Scan for the cell matching the given text and deliver its (x, y) coordinate at center. 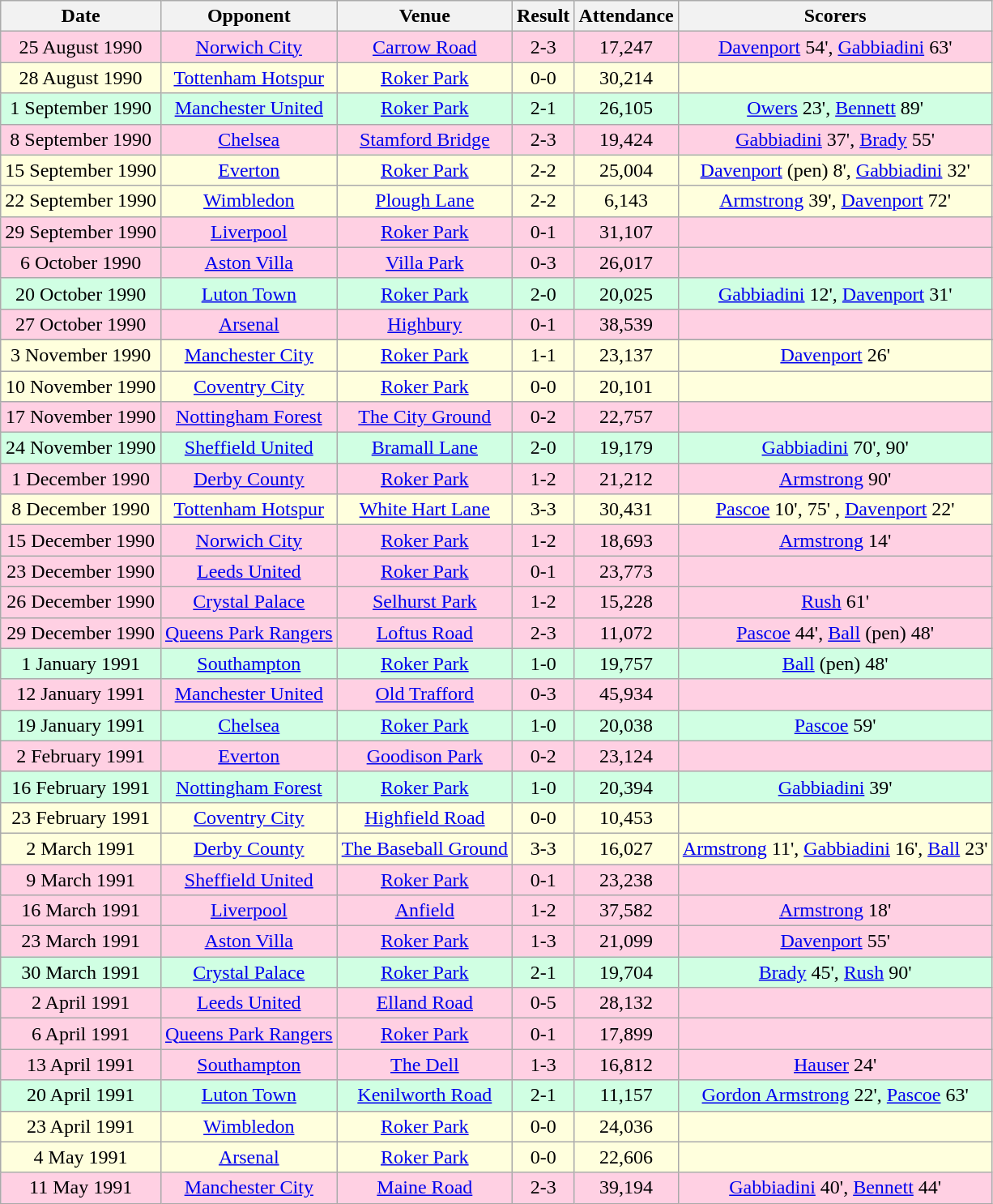
Gabbiadini 40', Bennett 44' (835, 1188)
Armstrong 90' (835, 479)
11,072 (626, 633)
38,539 (626, 324)
Gabbiadini 37', Brady 55' (835, 139)
Date (81, 16)
1-1 (543, 355)
Goodison Park (424, 756)
Opponent (249, 16)
15,228 (626, 602)
Result (543, 16)
45,934 (626, 694)
6 April 1991 (81, 1034)
Maine Road (424, 1188)
26 December 1990 (81, 602)
Owers 23', Bennett 89' (835, 109)
Pascoe 59' (835, 725)
17,247 (626, 47)
Old Trafford (424, 694)
Gabbiadini 39' (835, 787)
21,212 (626, 479)
10 November 1990 (81, 386)
23,773 (626, 571)
18,693 (626, 540)
16 February 1991 (81, 787)
22,757 (626, 417)
19,704 (626, 972)
Villa Park (424, 263)
23,238 (626, 879)
27 October 1990 (81, 324)
2 April 1991 (81, 1003)
17 November 1990 (81, 417)
20,038 (626, 725)
20 October 1990 (81, 293)
Armstrong 39', Davenport 72' (835, 201)
13 April 1991 (81, 1065)
20,101 (626, 386)
22 September 1990 (81, 201)
1 January 1991 (81, 664)
2 February 1991 (81, 756)
16 March 1991 (81, 911)
19,179 (626, 448)
30,214 (626, 78)
23,124 (626, 756)
37,582 (626, 911)
Davenport 26' (835, 355)
The City Ground (424, 417)
Attendance (626, 16)
1 December 1990 (81, 479)
15 December 1990 (81, 540)
15 September 1990 (81, 170)
Davenport 55' (835, 941)
Armstrong 14' (835, 540)
Pascoe 44', Ball (pen) 48' (835, 633)
Loftus Road (424, 633)
19 January 1991 (81, 725)
20,025 (626, 293)
6,143 (626, 201)
30 March 1991 (81, 972)
Venue (424, 16)
Carrow Road (424, 47)
31,107 (626, 232)
Ball (pen) 48' (835, 664)
Hauser 24' (835, 1065)
22,606 (626, 1157)
Plough Lane (424, 201)
Davenport (pen) 8', Gabbiadini 32' (835, 170)
Armstrong 18' (835, 911)
8 September 1990 (81, 139)
4 May 1991 (81, 1157)
Gabbiadini 70', 90' (835, 448)
16,027 (626, 848)
20 April 1991 (81, 1095)
24 November 1990 (81, 448)
29 December 1990 (81, 633)
29 September 1990 (81, 232)
2 March 1991 (81, 848)
0-5 (543, 1003)
23,137 (626, 355)
The Dell (424, 1065)
24,036 (626, 1126)
Brady 45', Rush 90' (835, 972)
23 April 1991 (81, 1126)
12 January 1991 (81, 694)
1 September 1990 (81, 109)
19,757 (626, 664)
6 October 1990 (81, 263)
Gabbiadini 12', Davenport 31' (835, 293)
The Baseball Ground (424, 848)
11 May 1991 (81, 1188)
17,899 (626, 1034)
Stamford Bridge (424, 139)
Scorers (835, 16)
Armstrong 11', Gabbiadini 16', Ball 23' (835, 848)
3 November 1990 (81, 355)
Highbury (424, 324)
10,453 (626, 818)
21,099 (626, 941)
25,004 (626, 170)
Elland Road (424, 1003)
Selhurst Park (424, 602)
Anfield (424, 911)
Highfield Road (424, 818)
23 December 1990 (81, 571)
16,812 (626, 1065)
23 February 1991 (81, 818)
Pascoe 10', 75' , Davenport 22' (835, 510)
26,105 (626, 109)
11,157 (626, 1095)
8 December 1990 (81, 510)
Rush 61' (835, 602)
20,394 (626, 787)
28 August 1990 (81, 78)
28,132 (626, 1003)
39,194 (626, 1188)
25 August 1990 (81, 47)
Gordon Armstrong 22', Pascoe 63' (835, 1095)
Bramall Lane (424, 448)
26,017 (626, 263)
23 March 1991 (81, 941)
Kenilworth Road (424, 1095)
9 March 1991 (81, 879)
19,424 (626, 139)
Davenport 54', Gabbiadini 63' (835, 47)
White Hart Lane (424, 510)
30,431 (626, 510)
